For the text-containing cell, return its midpoint in [X, Y] coordinate format. 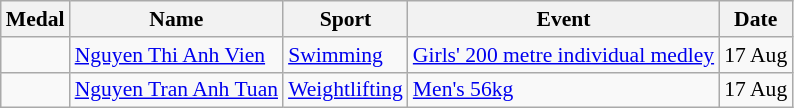
Medal [36, 19]
Men's 56kg [564, 90]
Nguyen Tran Anh Tuan [176, 90]
Swimming [346, 55]
Weightlifting [346, 90]
Name [176, 19]
Sport [346, 19]
Girls' 200 metre individual medley [564, 55]
Nguyen Thi Anh Vien [176, 55]
Date [756, 19]
Event [564, 19]
